Return the (x, y) coordinate for the center point of the cell that contains the specified text.  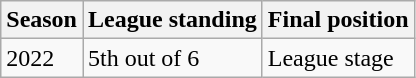
Season (42, 20)
5th out of 6 (172, 58)
Final position (338, 20)
League stage (338, 58)
League standing (172, 20)
2022 (42, 58)
